Return [x, y] of the center of cell containing provided text 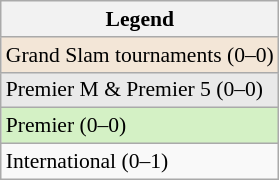
Grand Slam tournaments (0–0) [140, 55]
International (0–1) [140, 162]
Legend [140, 19]
Premier M & Premier 5 (0–0) [140, 90]
Premier (0–0) [140, 126]
